Pinpoint the cell where the given text exists, returning its (X, Y) midpoint coordinate. 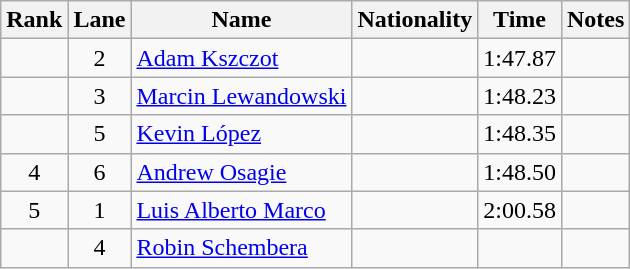
Andrew Osagie (242, 172)
Marcin Lewandowski (242, 96)
3 (100, 96)
1:48.35 (520, 134)
6 (100, 172)
Robin Schembera (242, 248)
Kevin López (242, 134)
2 (100, 58)
Nationality (415, 20)
2:00.58 (520, 210)
1:47.87 (520, 58)
1:48.50 (520, 172)
Rank (34, 20)
Luis Alberto Marco (242, 210)
1 (100, 210)
Time (520, 20)
Notes (595, 20)
Lane (100, 20)
Adam Kszczot (242, 58)
Name (242, 20)
1:48.23 (520, 96)
